Return (X, Y) of the center of cell containing provided text 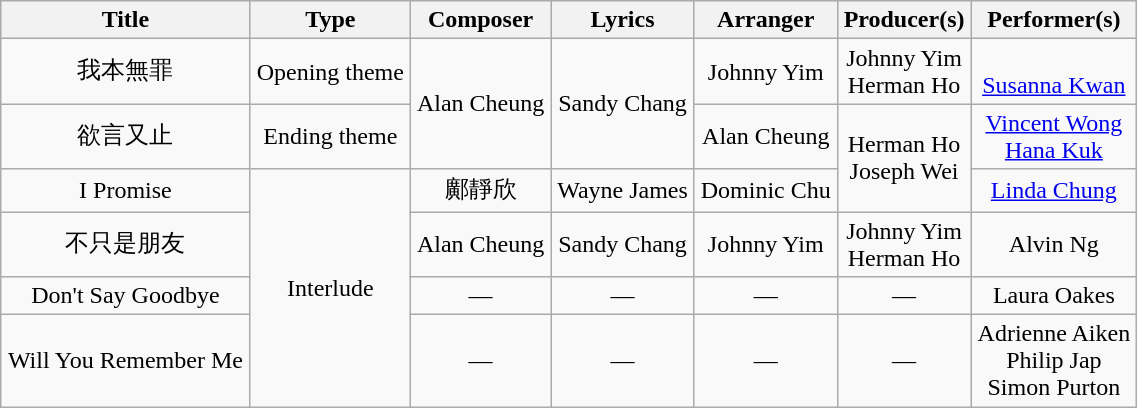
Ending theme (330, 136)
Linda Chung (1054, 190)
Dominic Chu (766, 190)
Composer (481, 20)
欲言又止 (126, 136)
Interlude (330, 288)
Herman Ho Joseph Wei (904, 158)
Laura Oakes (1054, 296)
Performer(s) (1054, 20)
Producer(s) (904, 20)
Will You Remember Me (126, 361)
我本無罪 (126, 72)
Arranger (766, 20)
Don't Say Goodbye (126, 296)
Type (330, 20)
Wayne James (623, 190)
Adrienne Aiken Philip Jap Simon Purton (1054, 361)
Susanna Kwan (1054, 72)
Opening theme (330, 72)
I Promise (126, 190)
Title (126, 20)
不只是朋友 (126, 244)
鄺靜欣 (481, 190)
Lyrics (623, 20)
Vincent Wong Hana Kuk (1054, 136)
Alvin Ng (1054, 244)
